Search for the cell housing the specified text and yield its (X, Y) center coordinate. 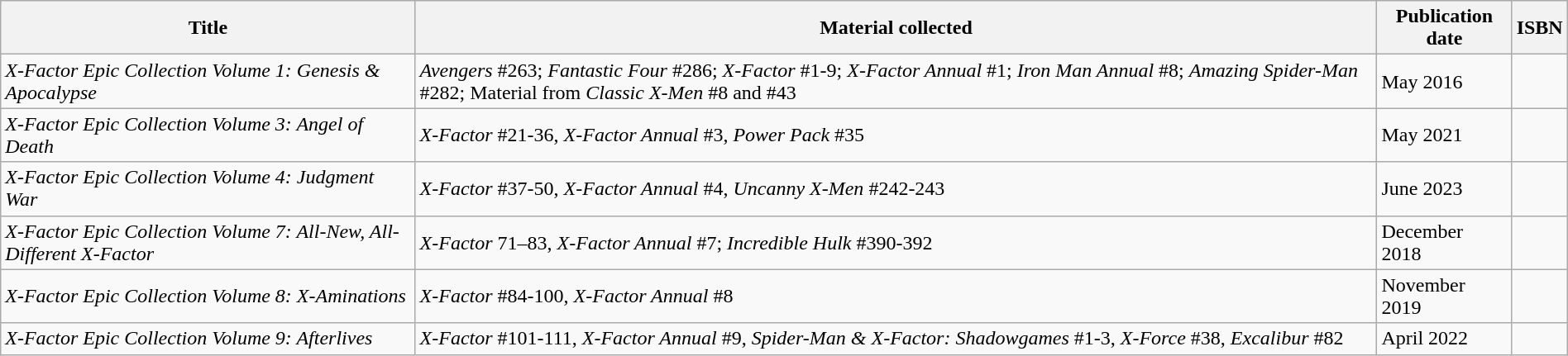
ISBN (1540, 28)
April 2022 (1444, 339)
November 2019 (1444, 296)
X-Factor Epic Collection Volume 7: All-New, All-Different X-Factor (208, 243)
X-Factor #37-50, X-Factor Annual #4, Uncanny X-Men #242-243 (896, 188)
December 2018 (1444, 243)
Title (208, 28)
X-Factor Epic Collection Volume 4: Judgment War (208, 188)
X-Factor #84-100, X-Factor Annual #8 (896, 296)
X-Factor #21-36, X-Factor Annual #3, Power Pack #35 (896, 135)
May 2016 (1444, 81)
Material collected (896, 28)
X-Factor Epic Collection Volume 8: X-Aminations (208, 296)
May 2021 (1444, 135)
X-Factor 71–83, X-Factor Annual #7; Incredible Hulk #390-392 (896, 243)
X-Factor Epic Collection Volume 3: Angel of Death (208, 135)
X-Factor Epic Collection Volume 9: Afterlives (208, 339)
X-Factor #101-111, X-Factor Annual #9, Spider-Man & X-Factor: Shadowgames #1-3, X-Force #38, Excalibur #82 (896, 339)
Publication date (1444, 28)
X-Factor Epic Collection Volume 1: Genesis & Apocalypse (208, 81)
June 2023 (1444, 188)
